Find where the given text appears and provide that cell's center as [X, Y] coordinate. 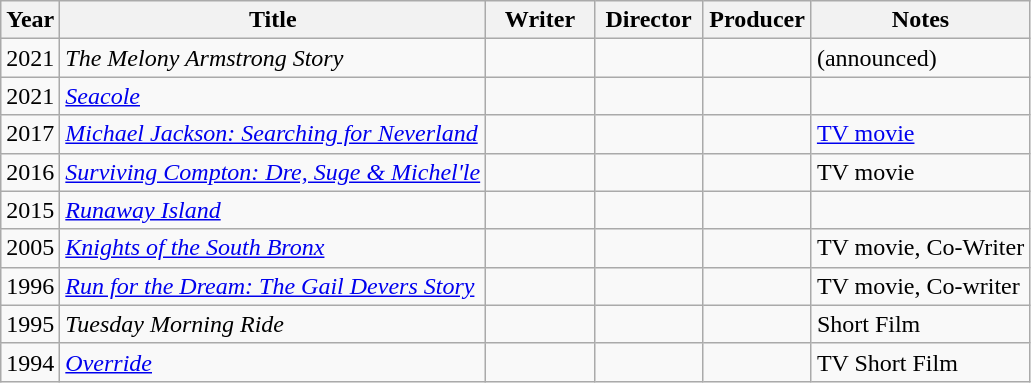
Michael Jackson: Searching for Neverland [273, 134]
Short Film [920, 324]
Seacole [273, 96]
2015 [30, 210]
Director [648, 20]
1994 [30, 362]
Writer [540, 20]
2016 [30, 172]
Tuesday Morning Ride [273, 324]
1996 [30, 286]
Run for the Dream: The Gail Devers Story [273, 286]
Notes [920, 20]
TV Short Film [920, 362]
Producer [758, 20]
1995 [30, 324]
Override [273, 362]
Year [30, 20]
The Melony Armstrong Story [273, 58]
2017 [30, 134]
Surviving Compton: Dre, Suge & Michel'le [273, 172]
(announced) [920, 58]
Title [273, 20]
Knights of the South Bronx [273, 248]
TV movie, Co-Writer [920, 248]
2005 [30, 248]
Runaway Island [273, 210]
TV movie, Co-writer [920, 286]
